Output the (X, Y) coordinate of the center of the cell containing the given text.  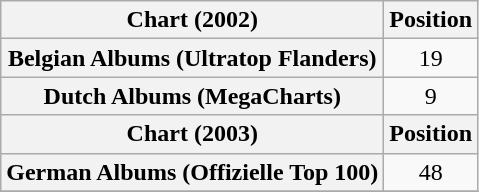
Belgian Albums (Ultratop Flanders) (192, 58)
48 (431, 172)
9 (431, 96)
German Albums (Offizielle Top 100) (192, 172)
19 (431, 58)
Dutch Albums (MegaCharts) (192, 96)
Chart (2002) (192, 20)
Chart (2003) (192, 134)
